Extract the (x, y) coordinate from the center of the cell holding the provided text.  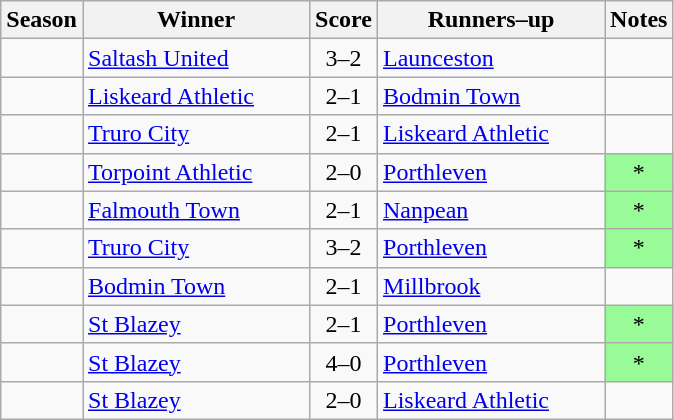
Runners–up (492, 20)
Falmouth Town (196, 210)
Torpoint Athletic (196, 172)
Millbrook (492, 286)
Season (42, 20)
Saltash United (196, 58)
4–0 (344, 362)
Nanpean (492, 210)
Winner (196, 20)
Score (344, 20)
Launceston (492, 58)
Notes (639, 20)
